Find where the given text appears and provide that cell's center as (x, y) coordinate. 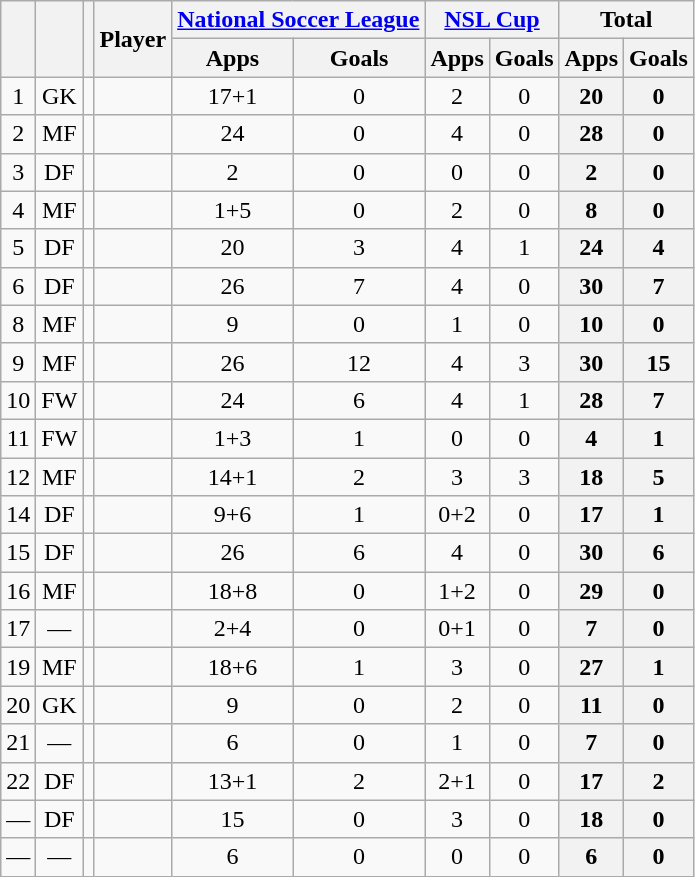
1+2 (457, 591)
17+1 (233, 96)
27 (591, 667)
16 (18, 591)
18+6 (233, 667)
21 (18, 743)
Player (133, 39)
14 (18, 515)
National Soccer League (298, 20)
29 (591, 591)
22 (18, 781)
14+1 (233, 477)
2+1 (457, 781)
19 (18, 667)
0+1 (457, 629)
13+1 (233, 781)
9+6 (233, 515)
1+5 (233, 210)
2+4 (233, 629)
Total (626, 20)
NSL Cup (492, 20)
0+2 (457, 515)
18+8 (233, 591)
1+3 (233, 438)
